For the text-containing cell, return its midpoint in [x, y] coordinate format. 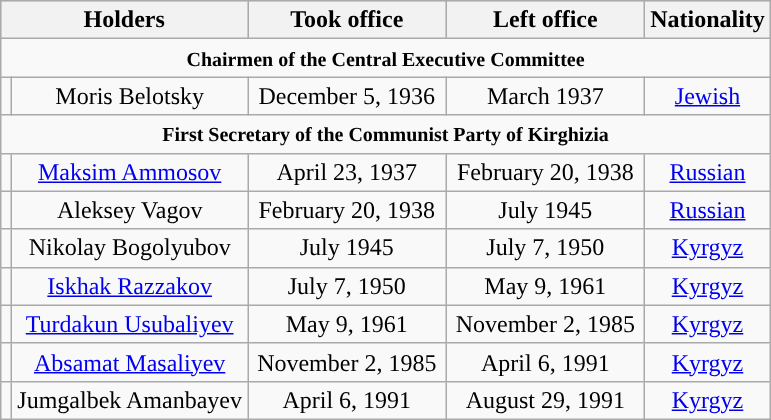
Turdakun Usubaliyev [130, 324]
Jumgalbek Amanbayev [130, 400]
Left office [546, 20]
Aleksey Vagov [130, 210]
Holders [124, 20]
Chairmen of the Central Executive Committee [386, 58]
Nikolay Bogolyubov [130, 248]
December 5, 1936 [348, 96]
First Secretary of the Communist Party of Kirghizia [386, 134]
Took office [348, 20]
Jewish [708, 96]
Iskhak Razzakov [130, 286]
April 23, 1937 [348, 172]
Absamat Masaliyev [130, 362]
March 1937 [546, 96]
August 29, 1991 [546, 400]
Moris Belotsky [130, 96]
Maksim Ammosov [130, 172]
Nationality [708, 20]
